Scan for the cell matching the given text and deliver its [x, y] coordinate at center. 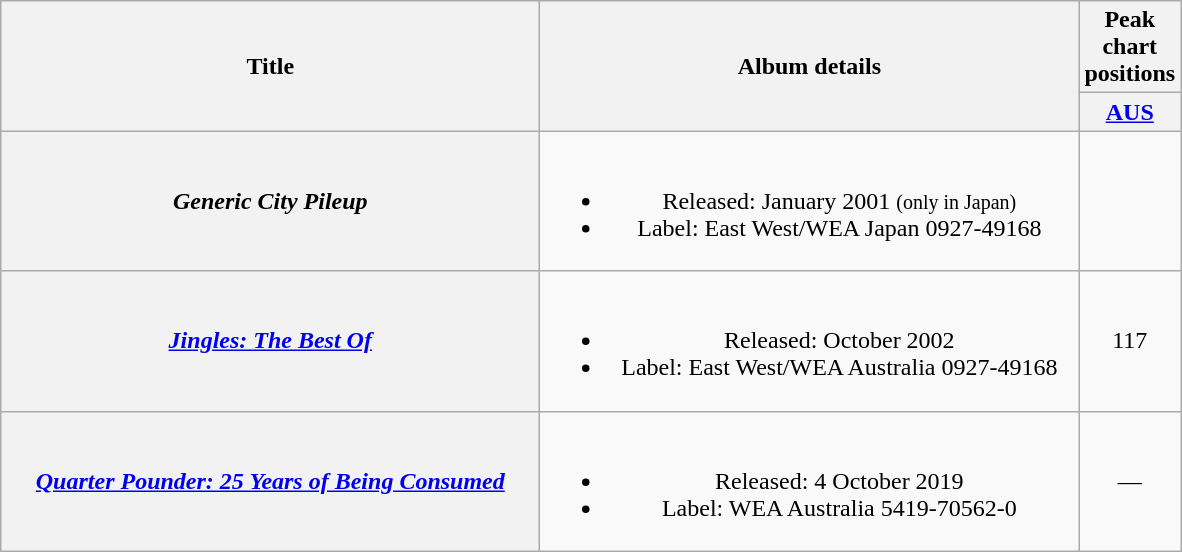
Released: 4 October 2019Label: WEA Australia 5419-70562-0 [810, 481]
Title [270, 66]
— [1130, 481]
Released: October 2002Label: East West/WEA Australia 0927-49168 [810, 341]
Released: January 2001 (only in Japan) Label: East West/WEA Japan 0927-49168 [810, 201]
Generic City Pileup [270, 201]
Peak chart positions [1130, 47]
Jingles: The Best Of [270, 341]
Quarter Pounder: 25 Years of Being Consumed [270, 481]
AUS [1130, 112]
Album details [810, 66]
117 [1130, 341]
